Detect which cell encompasses the target text, then output its (x, y) center coordinate. 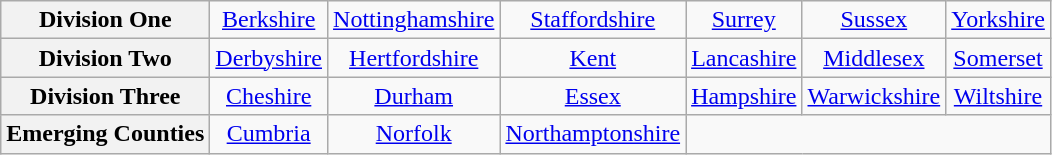
Division Three (106, 96)
Sussex (874, 20)
Norfolk (414, 134)
Cumbria (269, 134)
Kent (593, 58)
Yorkshire (998, 20)
Berkshire (269, 20)
Lancashire (744, 58)
Nottinghamshire (414, 20)
Somerset (998, 58)
Middlesex (874, 58)
Surrey (744, 20)
Emerging Counties (106, 134)
Cheshire (269, 96)
Northamptonshire (593, 134)
Warwickshire (874, 96)
Hertfordshire (414, 58)
Hampshire (744, 96)
Division Two (106, 58)
Staffordshire (593, 20)
Essex (593, 96)
Durham (414, 96)
Wiltshire (998, 96)
Derbyshire (269, 58)
Division One (106, 20)
